Output the (x, y) coordinate of the center of the cell containing the given text.  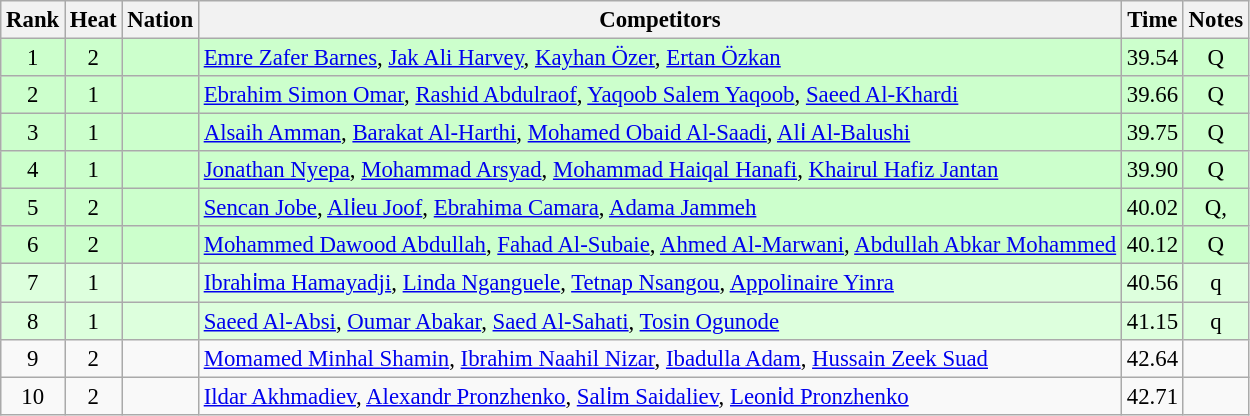
40.56 (1152, 283)
4 (33, 170)
41.15 (1152, 321)
Sencan Jobe, Ali̇eu Joof, Ebrahima Camara, Adama Jammeh (660, 208)
7 (33, 283)
39.75 (1152, 133)
Q, (1216, 208)
6 (33, 245)
Momamed Minhal Shamin, Ibrahim Naahil Nizar, Ibadulla Adam, Hussain Zeek Suad (660, 358)
42.64 (1152, 358)
9 (33, 358)
Alsaih Amman, Barakat Al-Harthi, Mohamed Obaid Al-Saadi, Ali̇ Al-Balushi (660, 133)
Ibrahi̇ma Hamayadji, Linda Nganguele, Tetnap Nsangou, Appolinaire Yinra (660, 283)
Ebrahim Simon Omar, Rashid Abdulraof, Yaqoob Salem Yaqoob, Saeed Al-Khardi (660, 95)
Heat (94, 20)
39.90 (1152, 170)
8 (33, 321)
Notes (1216, 20)
39.54 (1152, 58)
Nation (160, 20)
42.71 (1152, 396)
40.12 (1152, 245)
Competitors (660, 20)
39.66 (1152, 95)
Mohammed Dawood Abdullah, Fahad Al-Subaie, Ahmed Al-Marwani, Abdullah Abkar Mohammed (660, 245)
Saeed Al-Absi, Oumar Abakar, Saed Al-Sahati, Tosin Ogunode (660, 321)
Ildar Akhmadiev, Alexandr Pronzhenko, Sali̇m Saidaliev, Leoni̇d Pronzhenko (660, 396)
10 (33, 396)
Jonathan Nyepa, Mohammad Arsyad, Mohammad Haiqal Hanafi, Khairul Hafiz Jantan (660, 170)
Rank (33, 20)
5 (33, 208)
Emre Zafer Barnes, Jak Ali Harvey, Kayhan Özer, Ertan Özkan (660, 58)
40.02 (1152, 208)
3 (33, 133)
Time (1152, 20)
